Detect which cell encompasses the target text, then output its [X, Y] center coordinate. 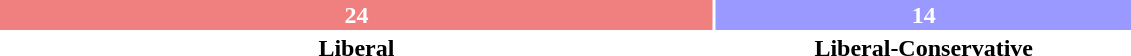
24 [356, 15]
